Extract the (x, y) coordinate from the center of the cell holding the provided text.  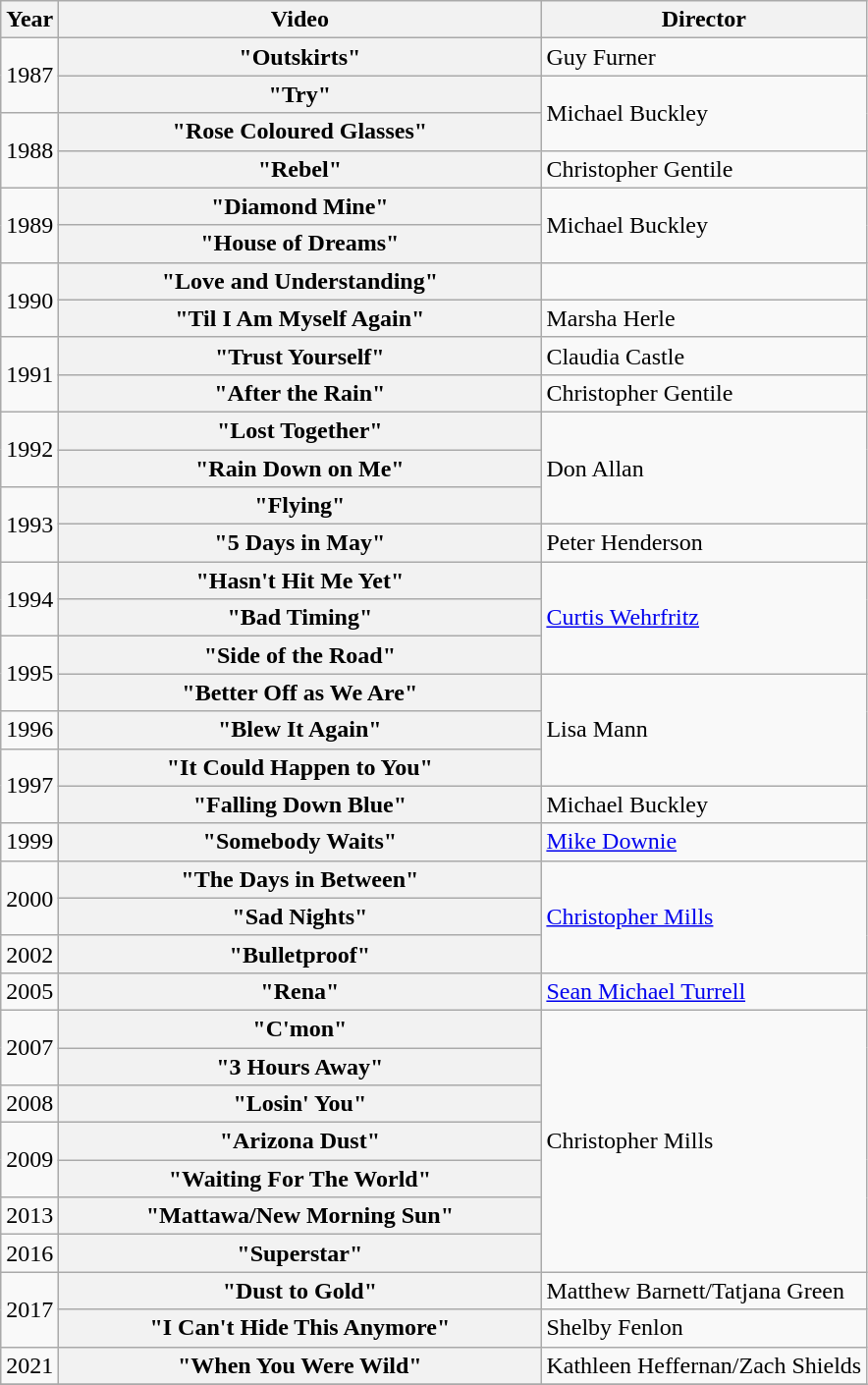
Marsha Herle (704, 318)
"Try" (300, 94)
2008 (29, 1104)
"Arizona Dust" (300, 1141)
1990 (29, 300)
Guy Furner (704, 57)
1996 (29, 730)
"Better Off as We Are" (300, 692)
"Lost Together" (300, 430)
"Rain Down on Me" (300, 469)
"Hasn't Hit Me Yet" (300, 581)
Matthew Barnett/Tatjana Green (704, 1291)
Lisa Mann (704, 730)
1987 (29, 76)
"When You Were Wild" (300, 1365)
"Rena" (300, 991)
2000 (29, 898)
"The Days in Between" (300, 879)
"Love and Understanding" (300, 281)
Curtis Wehrfritz (704, 618)
"Side of the Road" (300, 655)
Sean Michael Turrell (704, 991)
"Trust Yourself" (300, 356)
Video (300, 20)
"C'mon" (300, 1028)
1995 (29, 674)
"Superstar" (300, 1253)
"Bulletproof" (300, 954)
"Flying" (300, 506)
"Bad Timing" (300, 618)
"5 Days in May" (300, 543)
1993 (29, 525)
Mike Downie (704, 842)
"3 Hours Away" (300, 1066)
2002 (29, 954)
1992 (29, 449)
"House of Dreams" (300, 244)
2021 (29, 1365)
2017 (29, 1309)
Shelby Fenlon (704, 1328)
"Mattawa/New Morning Sun" (300, 1216)
1989 (29, 225)
1999 (29, 842)
Director (704, 20)
2016 (29, 1253)
Don Allan (704, 468)
"After the Rain" (300, 393)
"Outskirts" (300, 57)
"It Could Happen to You" (300, 767)
1991 (29, 374)
"Waiting For The World" (300, 1179)
"Diamond Mine" (300, 206)
Peter Henderson (704, 543)
2007 (29, 1047)
"Dust to Gold" (300, 1291)
2013 (29, 1216)
"Somebody Waits" (300, 842)
"Falling Down Blue" (300, 804)
Kathleen Heffernan/Zach Shields (704, 1365)
"Losin' You" (300, 1104)
Year (29, 20)
"Rebel" (300, 169)
Claudia Castle (704, 356)
"Blew It Again" (300, 730)
"Rose Coloured Glasses" (300, 132)
2005 (29, 991)
2009 (29, 1160)
1997 (29, 786)
1994 (29, 599)
"Sad Nights" (300, 916)
"I Can't Hide This Anymore" (300, 1328)
1988 (29, 150)
"Til I Am Myself Again" (300, 318)
